Determine the (X, Y) coordinate at the center of the cell enclosing the given text.  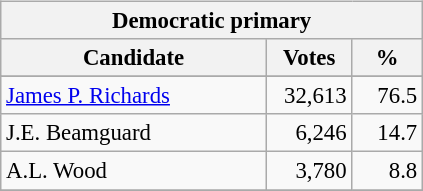
% (388, 58)
J.E. Beamguard (134, 133)
James P. Richards (134, 96)
A.L. Wood (134, 171)
Candidate (134, 58)
32,613 (309, 96)
76.5 (388, 96)
Democratic primary (212, 21)
Votes (309, 58)
14.7 (388, 133)
8.8 (388, 171)
6,246 (309, 133)
3,780 (309, 171)
